Scan for the cell matching the given text and deliver its [x, y] coordinate at center. 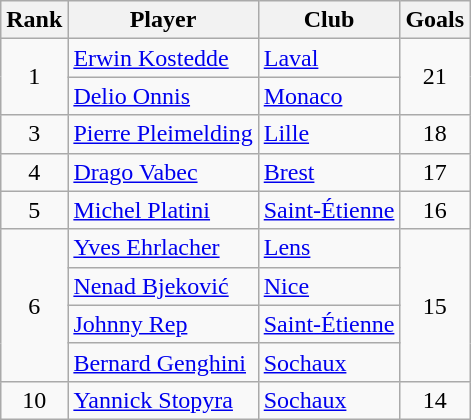
Pierre Pleimelding [163, 134]
16 [435, 210]
1 [34, 77]
3 [34, 134]
5 [34, 210]
Lens [329, 248]
Erwin Kostedde [163, 58]
Delio Onnis [163, 96]
Club [329, 20]
Player [163, 20]
10 [34, 400]
Yves Ehrlacher [163, 248]
15 [435, 305]
Goals [435, 20]
Rank [34, 20]
Bernard Genghini [163, 362]
Drago Vabec [163, 172]
Nenad Bjeković [163, 286]
Nice [329, 286]
4 [34, 172]
Michel Platini [163, 210]
14 [435, 400]
18 [435, 134]
Yannick Stopyra [163, 400]
6 [34, 305]
Lille [329, 134]
17 [435, 172]
Laval [329, 58]
Brest [329, 172]
Monaco [329, 96]
Johnny Rep [163, 324]
21 [435, 77]
